Scan for the cell matching the given text and deliver its [x, y] coordinate at center. 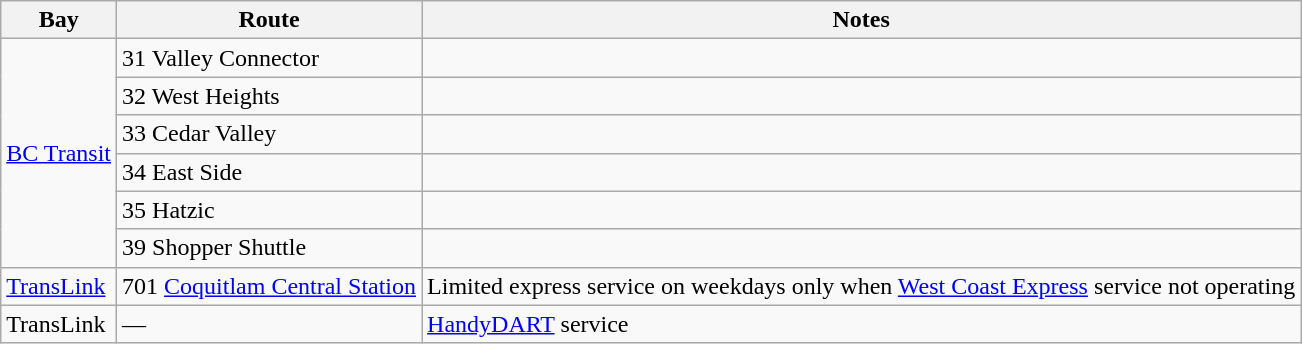
HandyDART service [862, 324]
32 West Heights [270, 96]
31 Valley Connector [270, 58]
Limited express service on weekdays only when West Coast Express service not operating [862, 286]
33 Cedar Valley [270, 134]
34 East Side [270, 172]
Notes [862, 20]
Bay [59, 20]
39 Shopper Shuttle [270, 248]
701 Coquitlam Central Station [270, 286]
— [270, 324]
35 Hatzic [270, 210]
Route [270, 20]
BC Transit [59, 153]
